For the text-containing cell, return its midpoint in (x, y) coordinate format. 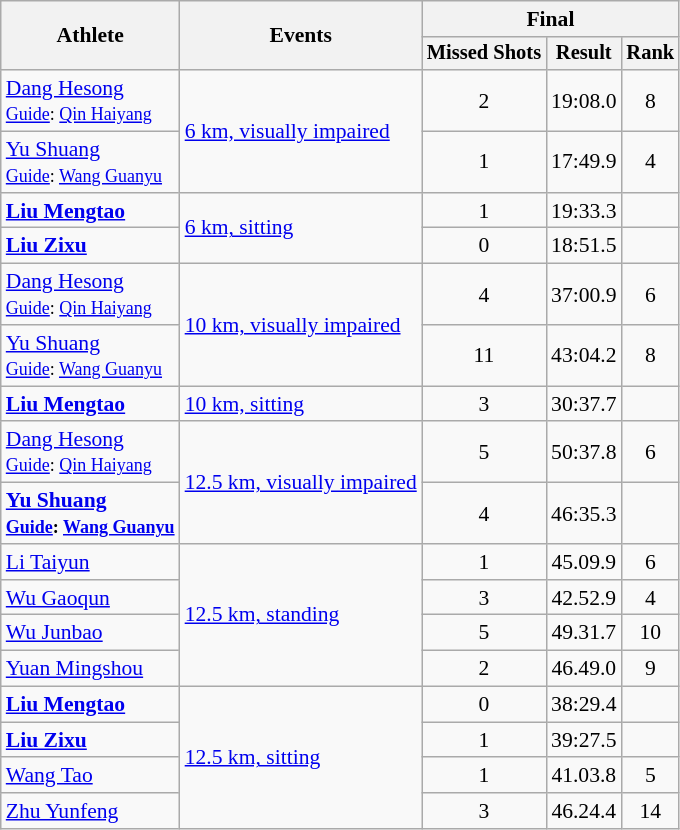
Li Taiyun (90, 562)
Rank (651, 54)
14 (651, 811)
Zhu Yunfeng (90, 811)
17:49.9 (584, 162)
50:37.8 (584, 452)
19:08.0 (584, 100)
45.09.9 (584, 562)
12.5 km, standing (301, 615)
43:04.2 (584, 356)
19:33.3 (584, 211)
10 km, visually impaired (301, 325)
42.52.9 (584, 598)
11 (484, 356)
Final (550, 19)
49.31.7 (584, 633)
10 km, sitting (301, 404)
Yuan Mingshou (90, 669)
Result (584, 54)
41.03.8 (584, 776)
6 km, visually impaired (301, 131)
12.5 km, sitting (301, 758)
12.5 km, visually impaired (301, 483)
46.24.4 (584, 811)
46:35.3 (584, 514)
Athlete (90, 36)
30:37.7 (584, 404)
Wu Junbao (90, 633)
9 (651, 669)
18:51.5 (584, 246)
10 (651, 633)
6 km, sitting (301, 228)
38:29.4 (584, 705)
Wang Tao (90, 776)
46.49.0 (584, 669)
39:27.5 (584, 740)
Missed Shots (484, 54)
Wu Gaoqun (90, 598)
37:00.9 (584, 294)
Events (301, 36)
